For the text-containing cell, return its midpoint in (x, y) coordinate format. 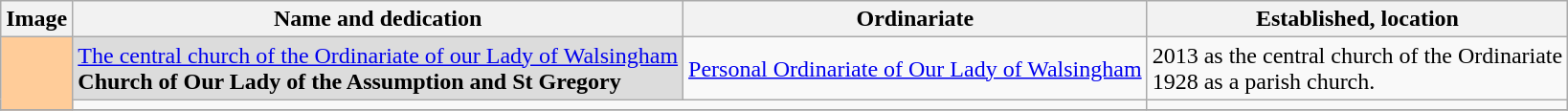
Name and dedication (378, 19)
The central church of the Ordinariate of our Lady of WalsinghamChurch of Our Lady of the Assumption and St Gregory (378, 69)
Personal Ordinariate of Our Lady of Walsingham (915, 69)
Image (36, 19)
2013 as the central church of the Ordinariate1928 as a parish church. (1357, 69)
Established, location (1357, 19)
Ordinariate (915, 19)
